Capture the cell that displays the provided text and extract its (X, Y) central coordinate. 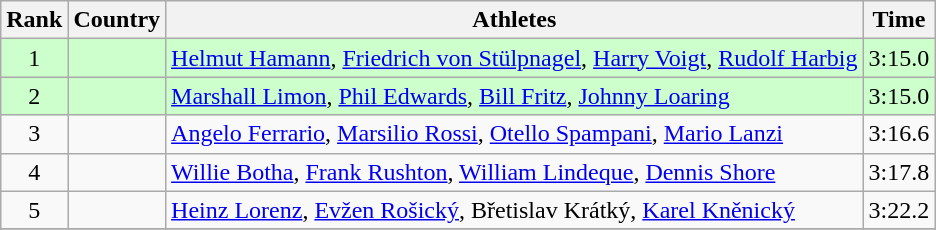
Country (117, 20)
Heinz Lorenz, Evžen Rošický, Břetislav Krátký, Karel Kněnický (514, 210)
1 (34, 58)
2 (34, 96)
Rank (34, 20)
5 (34, 210)
Willie Botha, Frank Rushton, William Lindeque, Dennis Shore (514, 172)
3 (34, 134)
Angelo Ferrario, Marsilio Rossi, Otello Spampani, Mario Lanzi (514, 134)
Helmut Hamann, Friedrich von Stülpnagel, Harry Voigt, Rudolf Harbig (514, 58)
3:16.6 (899, 134)
Time (899, 20)
3:17.8 (899, 172)
3:22.2 (899, 210)
Athletes (514, 20)
Marshall Limon, Phil Edwards, Bill Fritz, Johnny Loaring (514, 96)
4 (34, 172)
